Output the [x, y] coordinate of the center of the cell containing the given text.  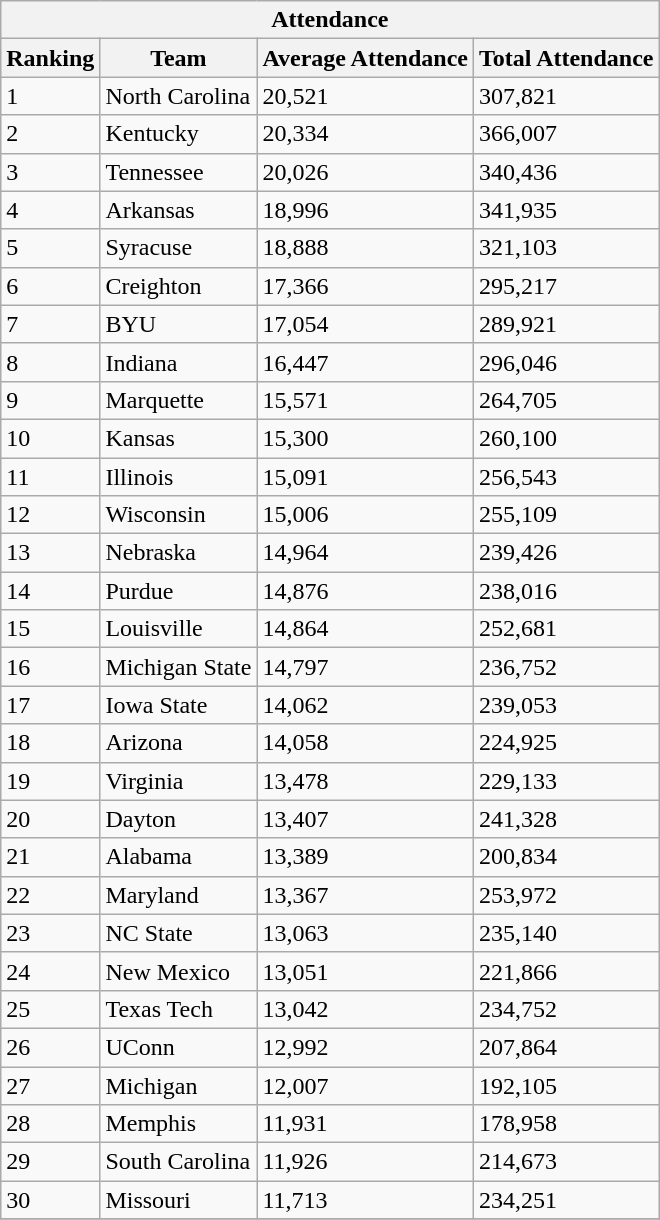
Michigan [178, 1085]
Louisville [178, 629]
253,972 [566, 895]
13,478 [366, 781]
20,334 [366, 134]
13,051 [366, 971]
13 [50, 553]
16 [50, 667]
15,091 [366, 477]
Missouri [178, 1200]
255,109 [566, 515]
Michigan State [178, 667]
19 [50, 781]
Arkansas [178, 210]
214,673 [566, 1162]
27 [50, 1085]
Ranking [50, 58]
Nebraska [178, 553]
14 [50, 591]
14,062 [366, 705]
192,105 [566, 1085]
13,389 [366, 857]
11,713 [366, 1200]
9 [50, 400]
15,006 [366, 515]
Iowa State [178, 705]
13,042 [366, 1009]
Texas Tech [178, 1009]
366,007 [566, 134]
North Carolina [178, 96]
12 [50, 515]
Purdue [178, 591]
NC State [178, 933]
11 [50, 477]
178,958 [566, 1124]
Alabama [178, 857]
Virginia [178, 781]
Tennessee [178, 172]
307,821 [566, 96]
14,058 [366, 743]
18 [50, 743]
8 [50, 362]
14,864 [366, 629]
Dayton [178, 819]
241,328 [566, 819]
12,007 [366, 1085]
239,053 [566, 705]
Syracuse [178, 248]
12,992 [366, 1047]
26 [50, 1047]
25 [50, 1009]
295,217 [566, 286]
207,864 [566, 1047]
229,133 [566, 781]
17,054 [366, 324]
13,367 [366, 895]
11,926 [366, 1162]
22 [50, 895]
Team [178, 58]
234,752 [566, 1009]
20 [50, 819]
18,888 [366, 248]
256,543 [566, 477]
15,571 [366, 400]
18,996 [366, 210]
14,797 [366, 667]
13,063 [366, 933]
13,407 [366, 819]
260,100 [566, 438]
23 [50, 933]
Indiana [178, 362]
221,866 [566, 971]
Creighton [178, 286]
17 [50, 705]
10 [50, 438]
Kansas [178, 438]
UConn [178, 1047]
30 [50, 1200]
15,300 [366, 438]
3 [50, 172]
239,426 [566, 553]
Kentucky [178, 134]
15 [50, 629]
341,935 [566, 210]
Illinois [178, 477]
28 [50, 1124]
16,447 [366, 362]
236,752 [566, 667]
200,834 [566, 857]
6 [50, 286]
340,436 [566, 172]
235,140 [566, 933]
11,931 [366, 1124]
7 [50, 324]
BYU [178, 324]
296,046 [566, 362]
Memphis [178, 1124]
17,366 [366, 286]
Average Attendance [366, 58]
1 [50, 96]
Maryland [178, 895]
21 [50, 857]
234,251 [566, 1200]
224,925 [566, 743]
29 [50, 1162]
321,103 [566, 248]
24 [50, 971]
South Carolina [178, 1162]
14,964 [366, 553]
20,521 [366, 96]
Marquette [178, 400]
14,876 [366, 591]
20,026 [366, 172]
New Mexico [178, 971]
238,016 [566, 591]
264,705 [566, 400]
252,681 [566, 629]
Total Attendance [566, 58]
Attendance [330, 20]
289,921 [566, 324]
4 [50, 210]
Wisconsin [178, 515]
5 [50, 248]
Arizona [178, 743]
2 [50, 134]
